Output the (x, y) coordinate of the center of the cell containing the given text.  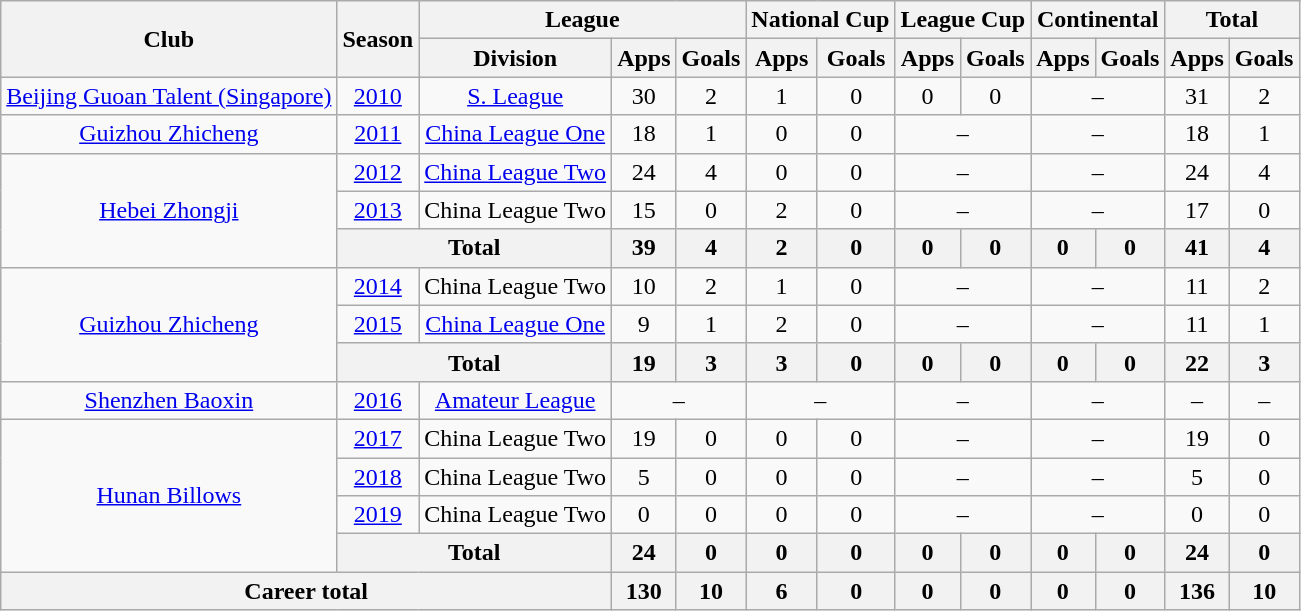
17 (1197, 210)
41 (1197, 248)
2014 (378, 286)
2016 (378, 400)
Career total (306, 591)
2017 (378, 438)
2013 (378, 210)
S. League (516, 96)
Hunan Billows (169, 495)
2012 (378, 172)
31 (1197, 96)
130 (644, 591)
League (582, 20)
2010 (378, 96)
Continental (1098, 20)
30 (644, 96)
2018 (378, 477)
Division (516, 58)
National Cup (820, 20)
2015 (378, 324)
15 (644, 210)
2019 (378, 515)
Beijing Guoan Talent (Singapore) (169, 96)
2011 (378, 134)
Hebei Zhongji (169, 210)
League Cup (963, 20)
Club (169, 39)
136 (1197, 591)
39 (644, 248)
Amateur League (516, 400)
Season (378, 39)
Shenzhen Baoxin (169, 400)
9 (644, 324)
6 (782, 591)
22 (1197, 362)
